Capture the cell that displays the provided text and extract its [X, Y] central coordinate. 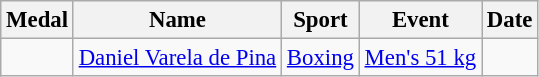
Event [420, 20]
Date [510, 20]
Medal [38, 20]
Sport [321, 20]
Name [177, 20]
Men's 51 kg [420, 58]
Boxing [321, 58]
Daniel Varela de Pina [177, 58]
